Return (X, Y) of the center of cell containing provided text 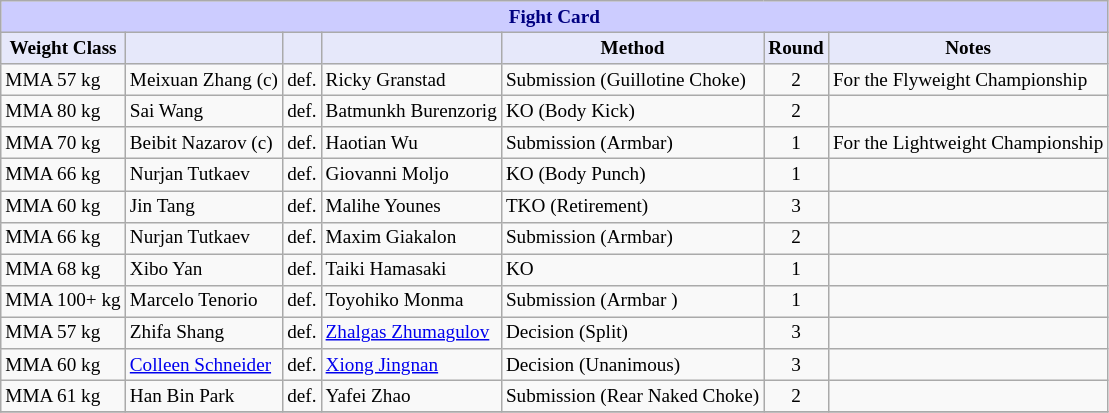
Batmunkh Burenzorig (411, 111)
Beibit Nazarov (c) (204, 143)
MMA 61 kg (63, 396)
Colleen Schneider (204, 365)
KO (Body Kick) (632, 111)
Zhifa Shang (204, 333)
Maxim Giakalon (411, 238)
Submission (Rear Naked Choke) (632, 396)
For the Flyweight Championship (968, 80)
MMA 100+ kg (63, 301)
Taiki Hamasaki (411, 270)
Xiong Jingnan (411, 365)
KO (Body Punch) (632, 175)
Giovanni Moljo (411, 175)
Yafei Zhao (411, 396)
Marcelo Tenorio (204, 301)
Submission (Armbar ) (632, 301)
Haotian Wu (411, 143)
Notes (968, 48)
Ricky Granstad (411, 80)
Sai Wang (204, 111)
For the Lightweight Championship (968, 143)
Submission (Guillotine Choke) (632, 80)
Toyohiko Monma (411, 301)
Malihe Younes (411, 206)
Decision (Split) (632, 333)
MMA 70 kg (63, 143)
TKO (Retirement) (632, 206)
Zhalgas Zhumagulov (411, 333)
KO (632, 270)
Meixuan Zhang (c) (204, 80)
Method (632, 48)
Fight Card (554, 17)
Xibo Yan (204, 270)
Jin Tang (204, 206)
Han Bin Park (204, 396)
Decision (Unanimous) (632, 365)
Weight Class (63, 48)
MMA 80 kg (63, 111)
MMA 68 kg (63, 270)
Round (796, 48)
